Extract the (X, Y) coordinate from the center of the cell holding the provided text.  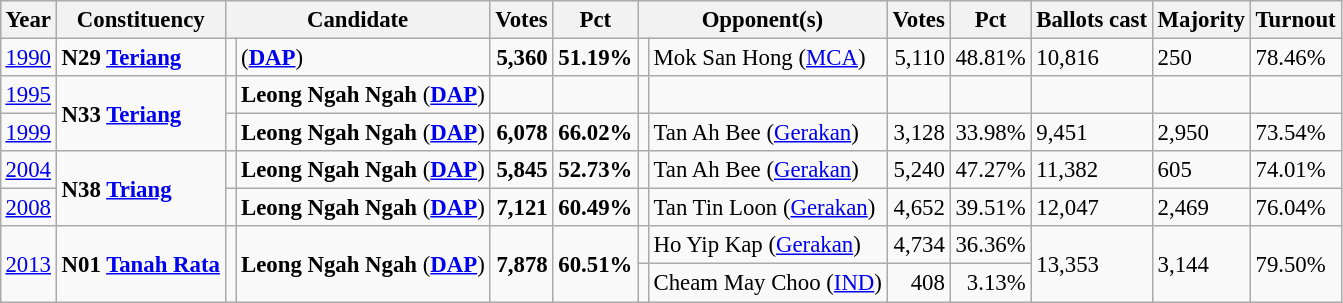
60.51% (596, 264)
5,360 (522, 57)
76.04% (1296, 208)
Constituency (140, 20)
79.50% (1296, 264)
Mok San Hong (MCA) (768, 57)
51.19% (596, 57)
605 (1201, 170)
52.73% (596, 170)
5,240 (918, 170)
10,816 (1092, 57)
2008 (28, 208)
4,652 (918, 208)
13,353 (1092, 264)
5,845 (522, 170)
1995 (28, 95)
11,382 (1092, 170)
408 (918, 283)
1990 (28, 57)
Turnout (1296, 20)
2,950 (1201, 133)
60.49% (596, 208)
48.81% (990, 57)
9,451 (1092, 133)
3,128 (918, 133)
5,110 (918, 57)
6,078 (522, 133)
7,878 (522, 264)
73.54% (1296, 133)
Cheam May Choo (IND) (768, 283)
Tan Tin Loon (Gerakan) (768, 208)
Ho Yip Kap (Gerakan) (768, 245)
Year (28, 20)
3.13% (990, 283)
12,047 (1092, 208)
7,121 (522, 208)
36.36% (990, 245)
250 (1201, 57)
2,469 (1201, 208)
Majority (1201, 20)
3,144 (1201, 264)
78.46% (1296, 57)
47.27% (990, 170)
4,734 (918, 245)
2013 (28, 264)
74.01% (1296, 170)
Opponent(s) (763, 20)
2004 (28, 170)
N38 Triang (140, 188)
N33 Teriang (140, 114)
66.02% (596, 133)
Candidate (358, 20)
1999 (28, 133)
N29 Teriang (140, 57)
39.51% (990, 208)
(DAP) (363, 57)
Ballots cast (1092, 20)
N01 Tanah Rata (140, 264)
33.98% (990, 133)
